Provide the [X, Y] coordinate of the cell's center where the given text is located.  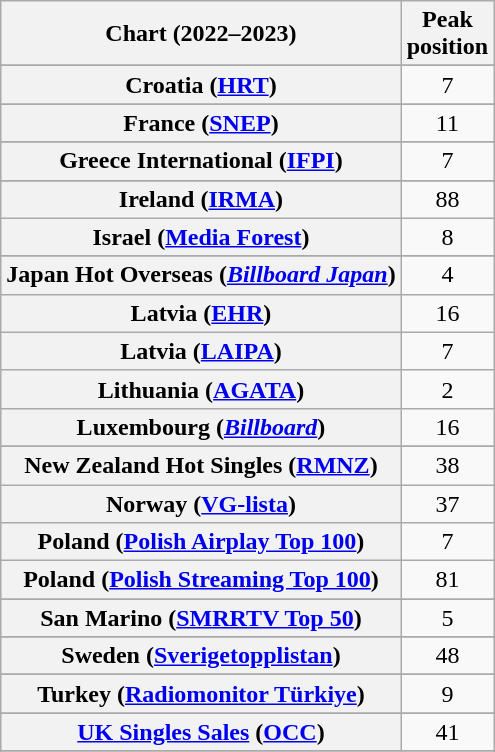
41 [447, 732]
Croatia (HRT) [201, 85]
San Marino (SMRRTV Top 50) [201, 618]
11 [447, 123]
4 [447, 275]
Greece International (IFPI) [201, 161]
Poland (Polish Streaming Top 100) [201, 580]
Lithuania (AGATA) [201, 389]
9 [447, 694]
Norway (VG-lista) [201, 503]
Japan Hot Overseas (Billboard Japan) [201, 275]
5 [447, 618]
Poland (Polish Airplay Top 100) [201, 542]
Luxembourg (Billboard) [201, 427]
88 [447, 199]
Turkey (Radiomonitor Türkiye) [201, 694]
38 [447, 465]
37 [447, 503]
Peakposition [447, 34]
2 [447, 389]
Latvia (LAIPA) [201, 351]
Latvia (EHR) [201, 313]
UK Singles Sales (OCC) [201, 732]
81 [447, 580]
Sweden (Sverigetopplistan) [201, 656]
Chart (2022–2023) [201, 34]
New Zealand Hot Singles (RMNZ) [201, 465]
Ireland (IRMA) [201, 199]
France (SNEP) [201, 123]
Israel (Media Forest) [201, 237]
8 [447, 237]
48 [447, 656]
